Extract the (x, y) coordinate from the center of the cell holding the provided text.  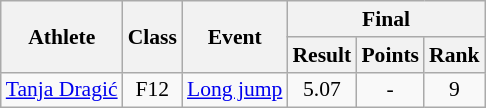
Class (152, 36)
Final (386, 19)
Rank (454, 55)
Result (322, 55)
Tanja Dragić (62, 90)
Long jump (234, 90)
5.07 (322, 90)
Points (390, 55)
Athlete (62, 36)
F12 (152, 90)
- (390, 90)
9 (454, 90)
Event (234, 36)
